For the text-containing cell, return its midpoint in [x, y] coordinate format. 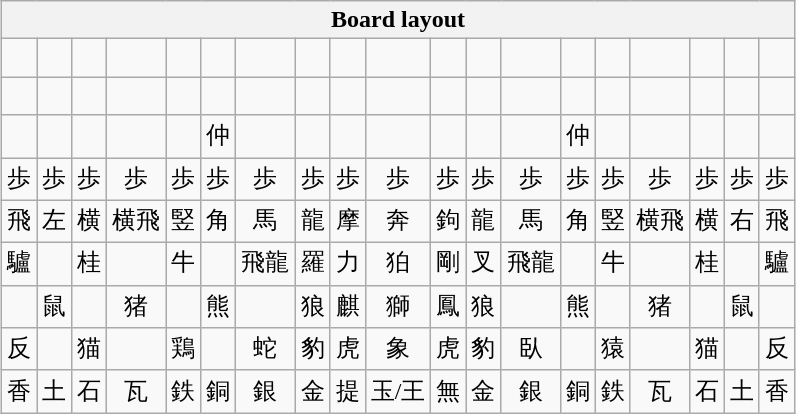
右 [742, 222]
剛 [448, 264]
摩 [348, 222]
左 [54, 222]
奔 [398, 222]
獅 [398, 306]
臥 [530, 350]
鉤 [448, 222]
Board layout [398, 20]
玉/王 [398, 392]
鳳 [448, 306]
鶏 [184, 350]
無 [448, 392]
狛 [398, 264]
象 [398, 350]
麒 [348, 306]
羅 [312, 264]
提 [348, 392]
猿 [612, 350]
力 [348, 264]
蛇 [266, 350]
叉 [484, 264]
